Extract the (x, y) coordinate from the center of the cell holding the provided text.  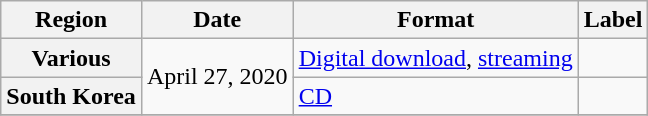
Date (217, 20)
April 27, 2020 (217, 77)
Label (613, 20)
Various (72, 58)
South Korea (72, 96)
CD (436, 96)
Digital download, streaming (436, 58)
Format (436, 20)
Region (72, 20)
